Return the [X, Y] coordinate for the center point of the cell that contains the specified text.  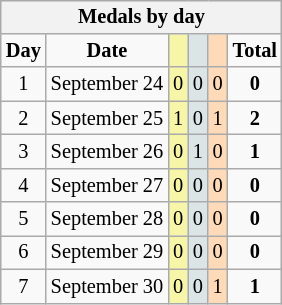
September 27 [107, 185]
3 [24, 152]
Total [255, 51]
September 29 [107, 253]
September 24 [107, 84]
September 28 [107, 219]
Medals by day [142, 17]
Day [24, 51]
September 26 [107, 152]
6 [24, 253]
September 30 [107, 286]
Date [107, 51]
7 [24, 286]
5 [24, 219]
September 25 [107, 118]
4 [24, 185]
